Scan for the cell matching the given text and deliver its (x, y) coordinate at center. 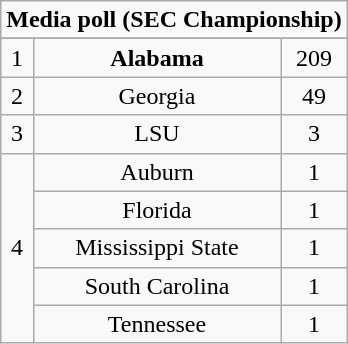
Florida (156, 210)
4 (18, 248)
South Carolina (156, 286)
Alabama (156, 58)
Georgia (156, 96)
209 (314, 58)
2 (18, 96)
Media poll (SEC Championship) (174, 20)
LSU (156, 134)
Tennessee (156, 324)
Auburn (156, 172)
49 (314, 96)
Mississippi State (156, 248)
